Detect which cell encompasses the target text, then output its (X, Y) center coordinate. 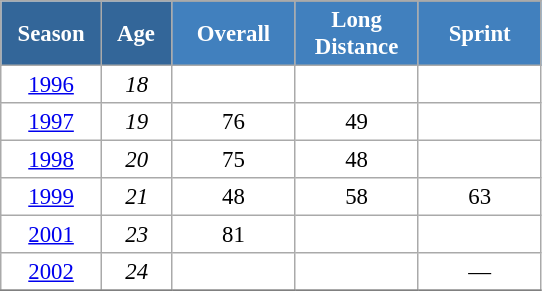
58 (356, 197)
Sprint (480, 34)
49 (356, 122)
23 (136, 235)
Long Distance (356, 34)
Overall (234, 34)
1999 (52, 197)
Age (136, 34)
1996 (52, 85)
76 (234, 122)
18 (136, 85)
Season (52, 34)
75 (234, 160)
1997 (52, 122)
21 (136, 197)
81 (234, 235)
2001 (52, 235)
63 (480, 197)
20 (136, 160)
1998 (52, 160)
19 (136, 122)
